Capture the cell that displays the provided text and extract its (x, y) central coordinate. 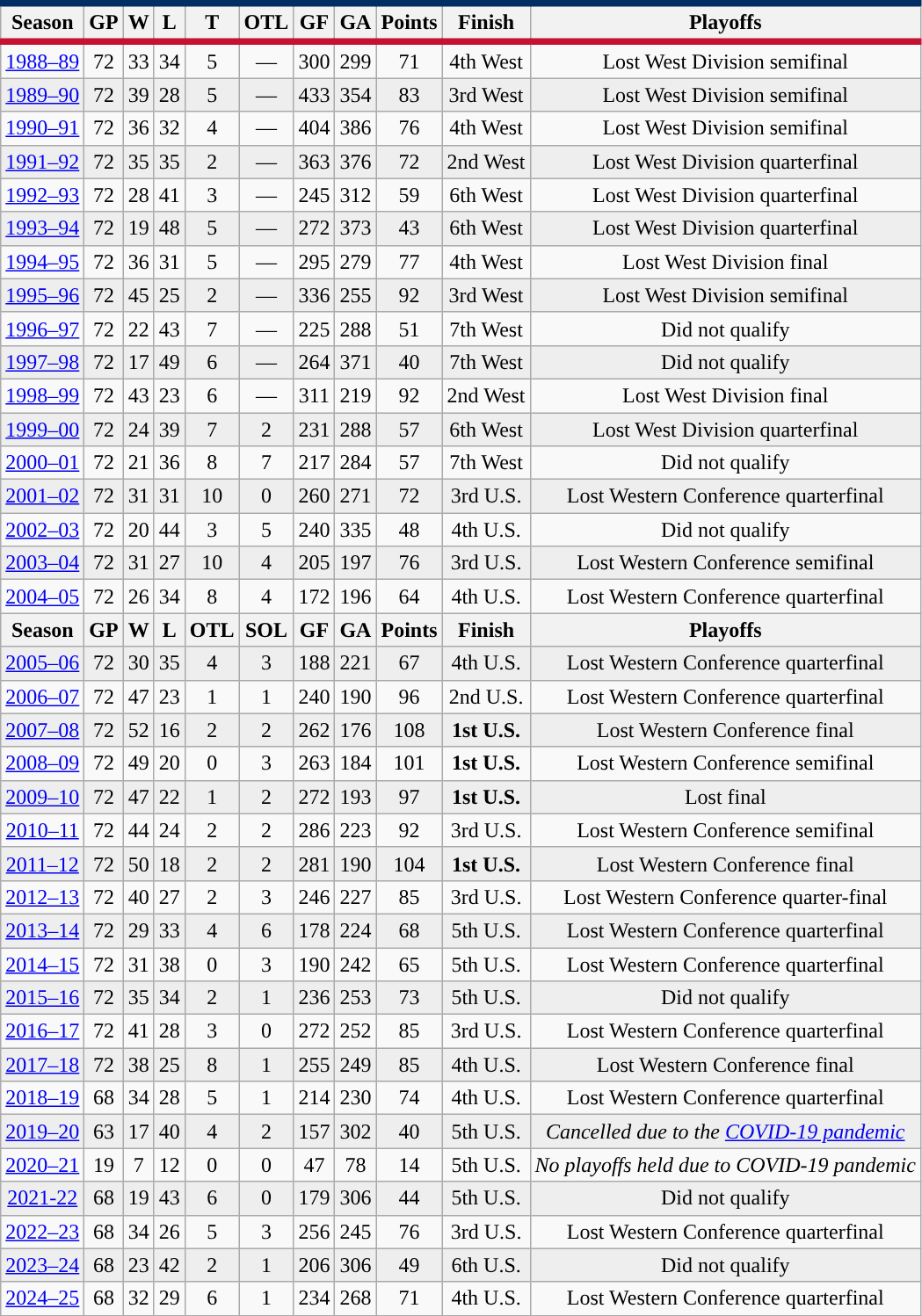
1992–93 (42, 195)
1995–96 (42, 295)
Lost final (725, 797)
6th U.S. (486, 1265)
2012–13 (42, 897)
97 (410, 797)
51 (410, 329)
225 (315, 329)
184 (355, 763)
104 (410, 864)
264 (315, 362)
108 (410, 730)
284 (355, 463)
286 (315, 830)
77 (410, 262)
311 (315, 395)
1996–97 (42, 329)
2015–16 (42, 998)
2011–12 (42, 864)
2007–08 (42, 730)
2017–18 (42, 1065)
63 (104, 1132)
2023–24 (42, 1265)
236 (315, 998)
2005–06 (42, 663)
256 (315, 1232)
101 (410, 763)
249 (355, 1065)
217 (315, 463)
214 (315, 1098)
205 (315, 563)
1989–90 (42, 95)
2002–03 (42, 530)
2019–20 (42, 1132)
231 (315, 430)
96 (410, 697)
172 (315, 597)
404 (315, 128)
64 (410, 597)
2000–01 (42, 463)
52 (139, 730)
224 (355, 930)
2021-22 (42, 1198)
262 (315, 730)
59 (410, 195)
335 (355, 530)
74 (410, 1098)
2008–09 (42, 763)
178 (315, 930)
14 (410, 1165)
252 (355, 1031)
1997–98 (42, 362)
376 (355, 162)
73 (410, 998)
300 (315, 60)
373 (355, 228)
T (212, 23)
2nd U.S. (486, 697)
1991–92 (42, 162)
196 (355, 597)
268 (355, 1298)
2016–17 (42, 1031)
179 (315, 1198)
2010–11 (42, 830)
221 (355, 663)
Cancelled due to the COVID-19 pandemic (725, 1132)
197 (355, 563)
2022–23 (42, 1232)
2009–10 (42, 797)
18 (169, 864)
45 (139, 295)
242 (355, 964)
2013–14 (42, 930)
271 (355, 496)
30 (139, 663)
2006–07 (42, 697)
2003–04 (42, 563)
1999–00 (42, 430)
1993–94 (42, 228)
42 (169, 1265)
2024–25 (42, 1298)
2001–02 (42, 496)
371 (355, 362)
206 (315, 1265)
253 (355, 998)
354 (355, 95)
83 (410, 95)
260 (315, 496)
67 (410, 663)
193 (355, 797)
281 (315, 864)
336 (315, 295)
302 (355, 1132)
No playoffs held due to COVID-19 pandemic (725, 1165)
176 (355, 730)
Lost Western Conference quarter-final (725, 897)
223 (355, 830)
SOL (266, 630)
65 (410, 964)
1994–95 (42, 262)
2018–19 (42, 1098)
279 (355, 262)
386 (355, 128)
299 (355, 60)
12 (169, 1165)
157 (315, 1132)
312 (355, 195)
2014–15 (42, 964)
2004–05 (42, 597)
219 (355, 395)
227 (355, 897)
50 (139, 864)
234 (315, 1298)
188 (315, 663)
1990–91 (42, 128)
263 (315, 763)
1988–89 (42, 60)
363 (315, 162)
2020–21 (42, 1165)
433 (315, 95)
21 (139, 463)
295 (315, 262)
230 (355, 1098)
16 (169, 730)
1998–99 (42, 395)
78 (355, 1165)
246 (315, 897)
